Extract the [x, y] coordinate from the center of the cell holding the provided text.  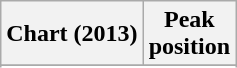
Chart (2013) [72, 34]
Peakposition [189, 34]
